Return the [X, Y] coordinate for the center point of the cell that contains the specified text.  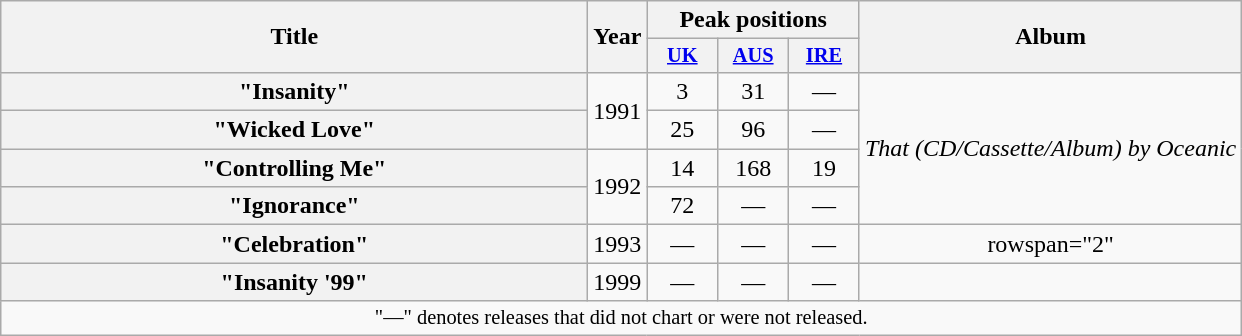
19 [824, 168]
Title [294, 37]
rowspan="2" [1050, 244]
That (CD/Cassette/Album) by Oceanic [1050, 148]
Year [618, 37]
"Wicked Love" [294, 130]
25 [682, 130]
Album [1050, 37]
14 [682, 168]
96 [754, 130]
"Celebration" [294, 244]
Peak positions [754, 20]
1992 [618, 187]
1993 [618, 244]
"Insanity '99" [294, 282]
IRE [824, 56]
"Insanity" [294, 91]
1999 [618, 282]
3 [682, 91]
"Ignorance" [294, 206]
"Controlling Me" [294, 168]
31 [754, 91]
168 [754, 168]
1991 [618, 110]
AUS [754, 56]
72 [682, 206]
UK [682, 56]
"—" denotes releases that did not chart or were not released. [622, 318]
